Output the (X, Y) coordinate of the center of the cell containing the given text.  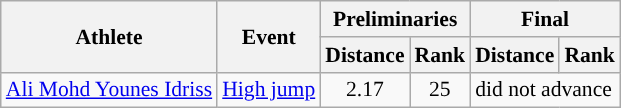
High jump (268, 90)
25 (440, 90)
Event (268, 36)
Ali Mohd Younes Idriss (109, 90)
2.17 (364, 90)
Athlete (109, 36)
Final (545, 19)
Preliminaries (395, 19)
did not advance (545, 90)
